Determine the [x, y] coordinate at the center of the cell enclosing the given text.  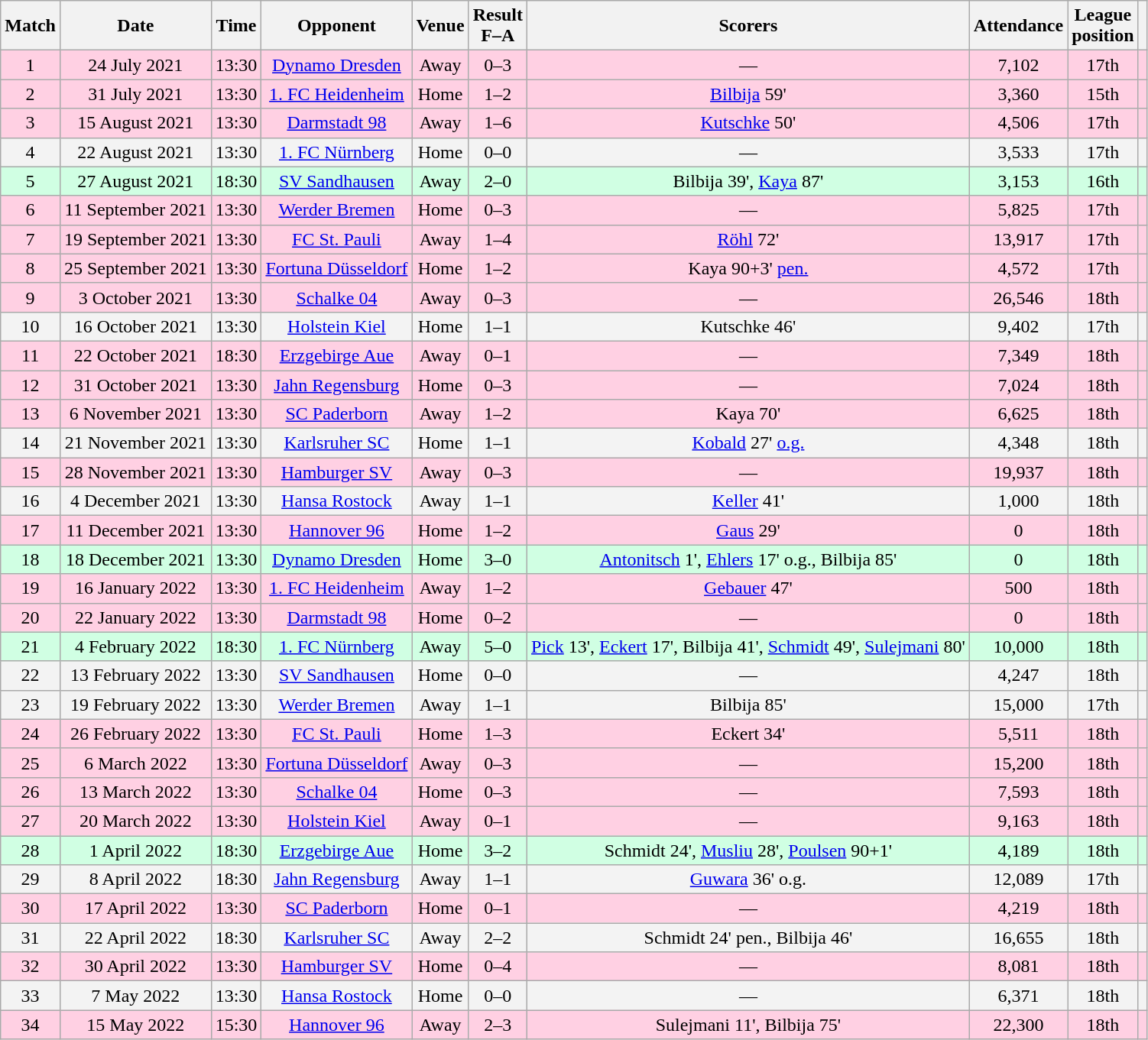
22 April 2022 [135, 938]
27 August 2021 [135, 181]
4,348 [1018, 443]
1–3 [498, 734]
3,153 [1018, 181]
5–0 [498, 646]
34 [31, 1025]
2–2 [498, 938]
3,360 [1018, 94]
Kaya 70' [749, 414]
19 [31, 588]
5,825 [1018, 210]
Attendance [1018, 26]
4,219 [1018, 909]
1 [31, 65]
Bilbija 59' [749, 94]
31 July 2021 [135, 94]
14 [31, 443]
0–2 [498, 617]
24 July 2021 [135, 65]
1–4 [498, 239]
15 May 2022 [135, 1025]
6 [31, 210]
17 April 2022 [135, 909]
10 [31, 326]
Bilbija 85' [749, 705]
13,917 [1018, 239]
2 [31, 94]
13 [31, 414]
Venue [440, 26]
Kutschke 46' [749, 326]
31 [31, 938]
24 [31, 734]
Leagueposition [1103, 26]
0–4 [498, 967]
13 March 2022 [135, 792]
7,102 [1018, 65]
6 November 2021 [135, 414]
18 [31, 559]
8 [31, 268]
Pick 13', Eckert 17', Bilbija 41', Schmidt 49', Sulejmani 80' [749, 646]
21 [31, 646]
9,402 [1018, 326]
11 December 2021 [135, 530]
32 [31, 967]
9 [31, 297]
5 [31, 181]
21 November 2021 [135, 443]
22 October 2021 [135, 355]
6 March 2022 [135, 763]
6,625 [1018, 414]
7 [31, 239]
Eckert 34' [749, 734]
7,593 [1018, 792]
Keller 41' [749, 501]
2–0 [498, 181]
4,189 [1018, 850]
16 October 2021 [135, 326]
11 September 2021 [135, 210]
26 February 2022 [135, 734]
15 August 2021 [135, 123]
15:30 [236, 1025]
4 December 2021 [135, 501]
Opponent [336, 26]
4,506 [1018, 123]
30 [31, 909]
18 December 2021 [135, 559]
27 [31, 821]
12,089 [1018, 880]
1,000 [1018, 501]
Gaus 29' [749, 530]
Kaya 90+3' pen. [749, 268]
Scorers [749, 26]
15,200 [1018, 763]
22 [31, 676]
Kutschke 50' [749, 123]
1 April 2022 [135, 850]
10,000 [1018, 646]
Time [236, 26]
25 September 2021 [135, 268]
7,024 [1018, 384]
3 [31, 123]
15,000 [1018, 705]
9,163 [1018, 821]
1–6 [498, 123]
Guwara 36' o.g. [749, 880]
2–3 [498, 1025]
4,572 [1018, 268]
22,300 [1018, 1025]
3–2 [498, 850]
Match [31, 26]
11 [31, 355]
Bilbija 39', Kaya 87' [749, 181]
8,081 [1018, 967]
3–0 [498, 559]
Date [135, 26]
26,546 [1018, 297]
15 [31, 472]
5,511 [1018, 734]
22 January 2022 [135, 617]
Schmidt 24', Musliu 28', Poulsen 90+1' [749, 850]
16 [31, 501]
20 March 2022 [135, 821]
Röhl 72' [749, 239]
Sulejmani 11', Bilbija 75' [749, 1025]
28 November 2021 [135, 472]
16th [1103, 181]
500 [1018, 588]
19 September 2021 [135, 239]
28 [31, 850]
29 [31, 880]
19,937 [1018, 472]
20 [31, 617]
15th [1103, 94]
17 [31, 530]
4 February 2022 [135, 646]
25 [31, 763]
Antonitsch 1', Ehlers 17' o.g., Bilbija 85' [749, 559]
6,371 [1018, 996]
4 [31, 152]
Gebauer 47' [749, 588]
3 October 2021 [135, 297]
16,655 [1018, 938]
Schmidt 24' pen., Bilbija 46' [749, 938]
13 February 2022 [135, 676]
7 May 2022 [135, 996]
23 [31, 705]
12 [31, 384]
22 August 2021 [135, 152]
16 January 2022 [135, 588]
ResultF–A [498, 26]
31 October 2021 [135, 384]
3,533 [1018, 152]
26 [31, 792]
7,349 [1018, 355]
Kobald 27' o.g. [749, 443]
30 April 2022 [135, 967]
8 April 2022 [135, 880]
19 February 2022 [135, 705]
33 [31, 996]
4,247 [1018, 676]
